Return the [x, y] coordinate for the center point of the cell that contains the specified text.  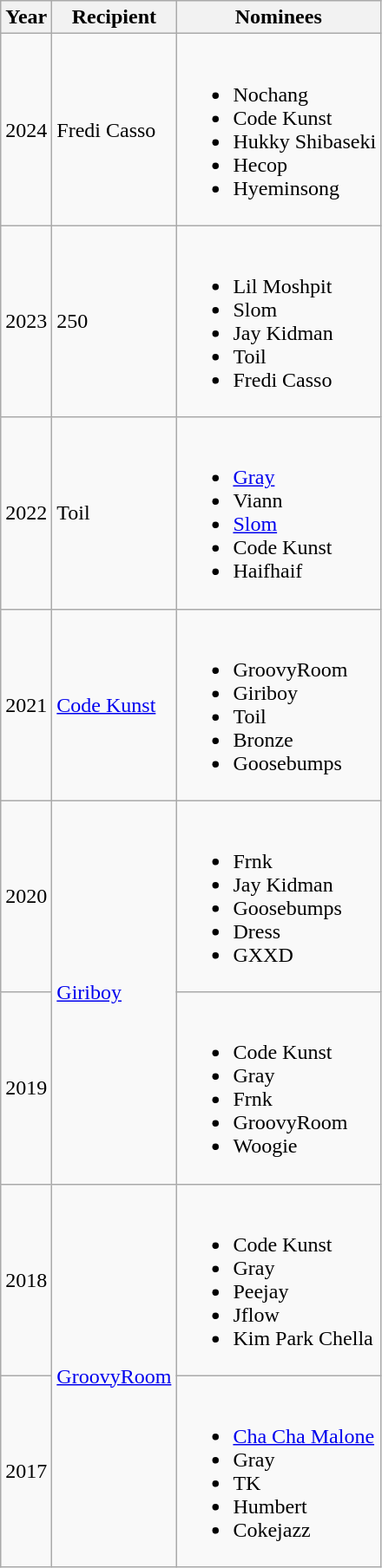
2023 [26, 321]
Code Kunst [115, 704]
Code KunstGrayPeejayJflowKim Park Chella [279, 1280]
Lil MoshpitSlomJay KidmanToilFredi Casso [279, 321]
Recipient [115, 17]
FrnkJay KidmanGoosebumpsDressGXXD [279, 897]
250 [115, 321]
GroovyRoomGiriboyToilBronzeGoosebumps [279, 704]
2020 [26, 897]
Nominees [279, 17]
Fredi Casso [115, 130]
2021 [26, 704]
Cha Cha MaloneGrayTKHumbertCokejazz [279, 1471]
Code KunstGrayFrnkGroovyRoomWoogie [279, 1088]
2017 [26, 1471]
GroovyRoom [115, 1375]
2022 [26, 513]
GrayViannSlomCode KunstHaifhaif [279, 513]
2018 [26, 1280]
Year [26, 17]
Toil [115, 513]
2024 [26, 130]
Giriboy [115, 992]
2019 [26, 1088]
NochangCode KunstHukky ShibasekiHecopHyeminsong [279, 130]
